Return the (x, y) coordinate for the center point of the cell that contains the specified text.  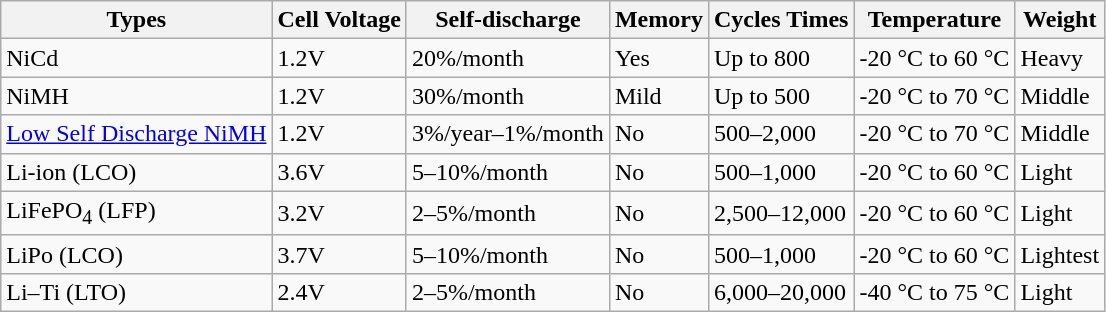
Memory (658, 20)
Low Self Discharge NiMH (136, 134)
30%/month (508, 96)
NiMH (136, 96)
6,000–20,000 (781, 292)
Li-ion (LCO) (136, 172)
Up to 500 (781, 96)
Li–Ti (LTO) (136, 292)
Up to 800 (781, 58)
3%/year–1%/month (508, 134)
Mild (658, 96)
Cycles Times (781, 20)
Lightest (1060, 254)
500–2,000 (781, 134)
Yes (658, 58)
Types (136, 20)
Self-discharge (508, 20)
LiPo (LCO) (136, 254)
3.6V (339, 172)
Cell Voltage (339, 20)
LiFePO4 (LFP) (136, 213)
3.7V (339, 254)
3.2V (339, 213)
-40 °C to 75 °C (934, 292)
20%/month (508, 58)
2,500–12,000 (781, 213)
Weight (1060, 20)
Temperature (934, 20)
NiCd (136, 58)
2.4V (339, 292)
Heavy (1060, 58)
